Extract the [x, y] coordinate from the center of the cell holding the provided text.  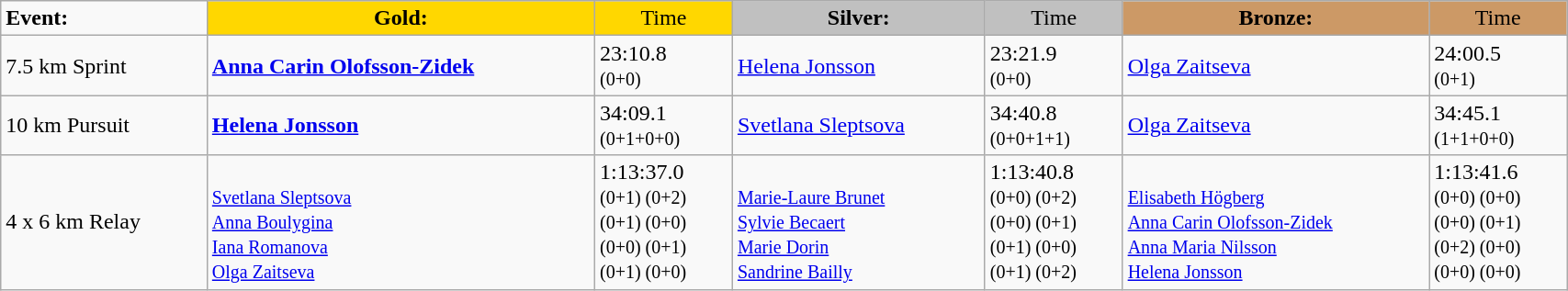
Elisabeth HögbergAnna Carin Olofsson-ZidekAnna Maria NilssonHelena Jonsson [1276, 222]
1:13:40.8(0+0) (0+2)(0+0) (0+1)(0+1) (0+0)(0+1) (0+2) [1054, 222]
4 x 6 km Relay [105, 222]
34:40.8(0+0+1+1) [1054, 125]
1:13:37.0(0+1) (0+2)(0+1) (0+0)(0+0) (0+1)(0+1) (0+0) [664, 222]
Svetlana Sleptsova [858, 125]
23:21.9(0+0) [1054, 66]
Anna Carin Olofsson-Zidek [400, 66]
Bronze: [1276, 18]
Silver: [858, 18]
23:10.8(0+0) [664, 66]
7.5 km Sprint [105, 66]
34:45.1(1+1+0+0) [1498, 125]
Marie-Laure BrunetSylvie BecaertMarie DorinSandrine Bailly [858, 222]
24:00.5(0+1) [1498, 66]
Event: [105, 18]
10 km Pursuit [105, 125]
34:09.1(0+1+0+0) [664, 125]
Svetlana SleptsovaAnna BoulyginaIana RomanovaOlga Zaitseva [400, 222]
Gold: [400, 18]
1:13:41.6(0+0) (0+0)(0+0) (0+1)(0+2) (0+0)(0+0) (0+0) [1498, 222]
